Find where the given text appears and provide that cell's center as (x, y) coordinate. 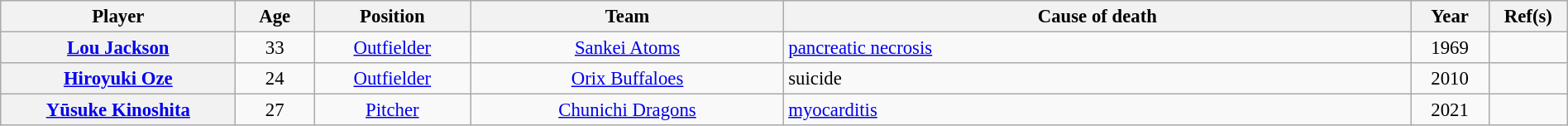
Team (627, 17)
Yūsuke Kinoshita (118, 110)
Age (275, 17)
27 (275, 110)
2010 (1451, 79)
33 (275, 48)
Year (1451, 17)
Chunichi Dragons (627, 110)
myocarditis (1097, 110)
Ref(s) (1528, 17)
Lou Jackson (118, 48)
Hiroyuki Oze (118, 79)
Cause of death (1097, 17)
Position (392, 17)
Orix Buffaloes (627, 79)
24 (275, 79)
1969 (1451, 48)
pancreatic necrosis (1097, 48)
Player (118, 17)
2021 (1451, 110)
Sankei Atoms (627, 48)
Pitcher (392, 110)
suicide (1097, 79)
